Find where the given text appears and provide that cell's center as (X, Y) coordinate. 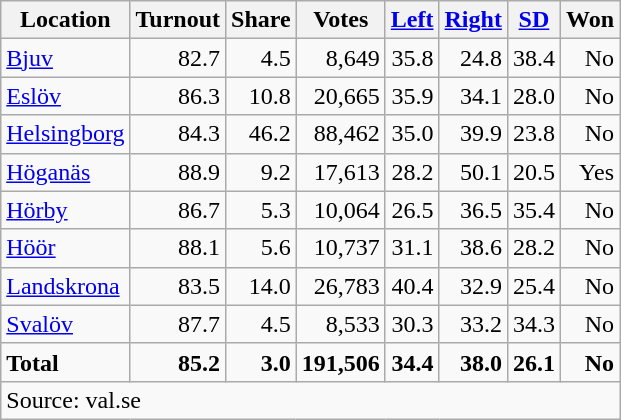
50.1 (473, 172)
86.7 (178, 210)
25.4 (534, 286)
39.9 (473, 134)
85.2 (178, 362)
20.5 (534, 172)
Share (262, 20)
46.2 (262, 134)
Turnout (178, 20)
20,665 (340, 96)
Svalöv (66, 324)
33.2 (473, 324)
24.8 (473, 58)
28.0 (534, 96)
8,649 (340, 58)
38.0 (473, 362)
26,783 (340, 286)
10.8 (262, 96)
Left (412, 20)
84.3 (178, 134)
23.8 (534, 134)
26.1 (534, 362)
35.0 (412, 134)
26.5 (412, 210)
Bjuv (66, 58)
5.6 (262, 248)
Total (66, 362)
14.0 (262, 286)
87.7 (178, 324)
35.9 (412, 96)
Hörby (66, 210)
88.1 (178, 248)
SD (534, 20)
Won (590, 20)
Eslöv (66, 96)
32.9 (473, 286)
34.1 (473, 96)
10,737 (340, 248)
88,462 (340, 134)
38.6 (473, 248)
36.5 (473, 210)
31.1 (412, 248)
Location (66, 20)
9.2 (262, 172)
34.3 (534, 324)
17,613 (340, 172)
8,533 (340, 324)
Höör (66, 248)
Yes (590, 172)
86.3 (178, 96)
35.4 (534, 210)
Höganäs (66, 172)
82.7 (178, 58)
Landskrona (66, 286)
88.9 (178, 172)
Right (473, 20)
40.4 (412, 286)
191,506 (340, 362)
30.3 (412, 324)
10,064 (340, 210)
5.3 (262, 210)
3.0 (262, 362)
35.8 (412, 58)
Source: val.se (310, 400)
Helsingborg (66, 134)
38.4 (534, 58)
83.5 (178, 286)
Votes (340, 20)
34.4 (412, 362)
